Identify which cell holds the provided text, then report its [X, Y] central coordinate. 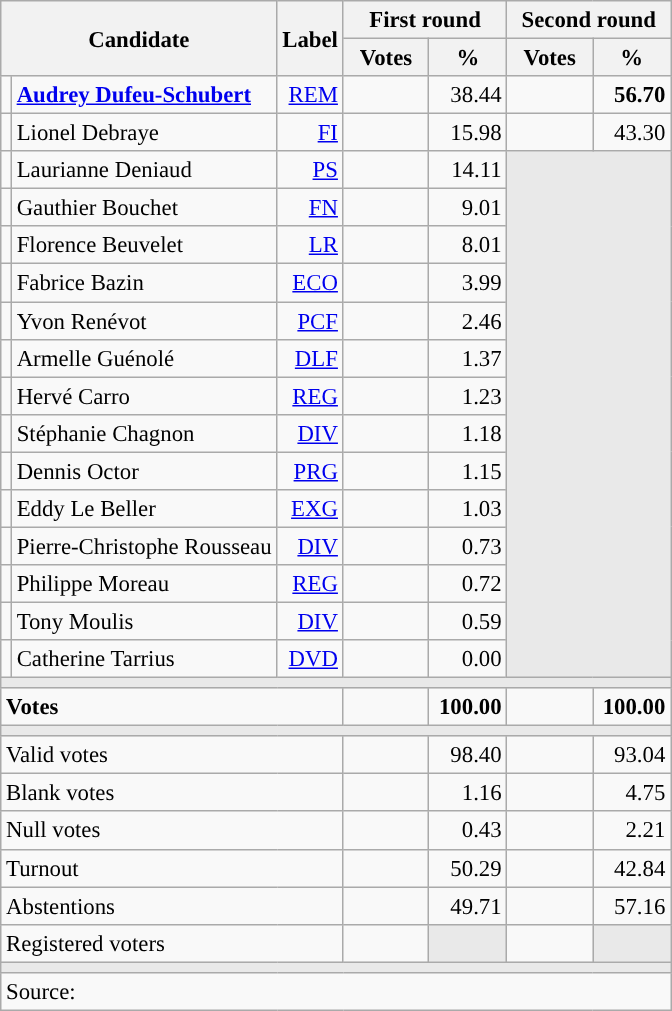
0.73 [468, 546]
38.44 [468, 95]
57.16 [631, 906]
0.59 [468, 621]
Eddy Le Beller [144, 509]
PCF [310, 321]
FI [310, 133]
Catherine Tarrius [144, 659]
2.21 [631, 831]
DVD [310, 659]
1.03 [468, 509]
REM [310, 95]
Dennis Octor [144, 471]
Turnout [172, 868]
56.70 [631, 95]
9.01 [468, 208]
Candidate [139, 38]
98.40 [468, 755]
Blank votes [172, 793]
8.01 [468, 245]
ECO [310, 283]
0.43 [468, 831]
43.30 [631, 133]
Gauthier Bouchet [144, 208]
Yvon Renévot [144, 321]
First round [425, 20]
50.29 [468, 868]
4.75 [631, 793]
Hervé Carro [144, 396]
2.46 [468, 321]
Second round [589, 20]
Fabrice Bazin [144, 283]
Philippe Moreau [144, 584]
Armelle Guénolé [144, 358]
Pierre-Christophe Rousseau [144, 546]
Florence Beuvelet [144, 245]
1.16 [468, 793]
Abstentions [172, 906]
Laurianne Deniaud [144, 170]
FN [310, 208]
Registered voters [172, 943]
PRG [310, 471]
LR [310, 245]
49.71 [468, 906]
PS [310, 170]
EXG [310, 509]
Valid votes [172, 755]
Audrey Dufeu-Schubert [144, 95]
0.72 [468, 584]
15.98 [468, 133]
93.04 [631, 755]
1.37 [468, 358]
14.11 [468, 170]
Source: [336, 992]
DLF [310, 358]
1.23 [468, 396]
42.84 [631, 868]
Lionel Debraye [144, 133]
3.99 [468, 283]
Stéphanie Chagnon [144, 433]
Label [310, 38]
1.18 [468, 433]
0.00 [468, 659]
1.15 [468, 471]
Tony Moulis [144, 621]
Null votes [172, 831]
